For the text-containing cell, return its midpoint in (X, Y) coordinate format. 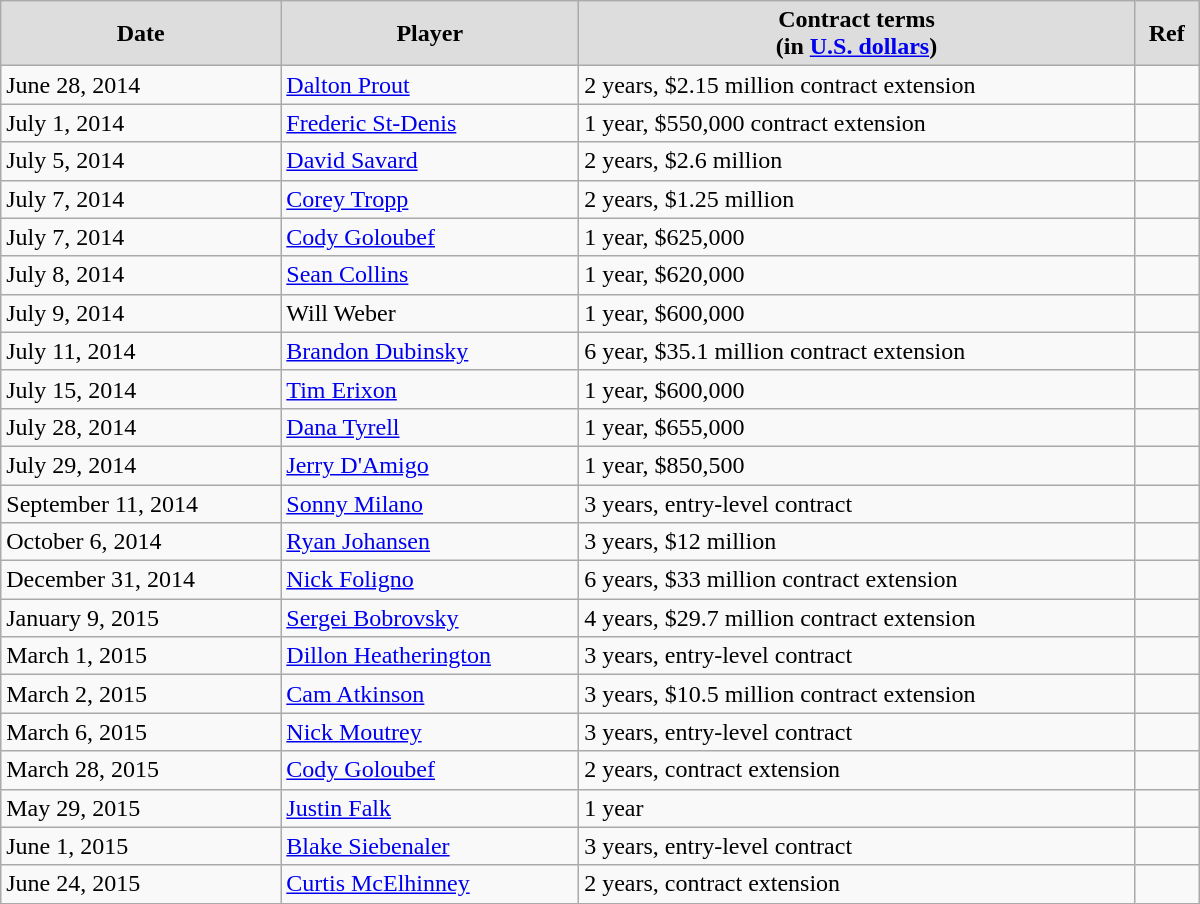
4 years, $29.7 million contract extension (857, 618)
July 8, 2014 (141, 275)
December 31, 2014 (141, 580)
Tim Erixon (430, 389)
6 year, $35.1 million contract extension (857, 351)
July 15, 2014 (141, 389)
July 9, 2014 (141, 313)
1 year, $620,000 (857, 275)
Sergei Bobrovsky (430, 618)
March 28, 2015 (141, 770)
David Savard (430, 161)
Cam Atkinson (430, 694)
Justin Falk (430, 808)
Nick Foligno (430, 580)
Nick Moutrey (430, 732)
1 year (857, 808)
2 years, $1.25 million (857, 199)
September 11, 2014 (141, 503)
Dillon Heatherington (430, 656)
Blake Siebenaler (430, 846)
July 1, 2014 (141, 123)
Will Weber (430, 313)
Player (430, 34)
Jerry D'Amigo (430, 465)
July 28, 2014 (141, 427)
March 6, 2015 (141, 732)
Frederic St-Denis (430, 123)
3 years, $12 million (857, 542)
Sonny Milano (430, 503)
Contract terms(in U.S. dollars) (857, 34)
1 year, $655,000 (857, 427)
Date (141, 34)
6 years, $33 million contract extension (857, 580)
Corey Tropp (430, 199)
2 years, $2.6 million (857, 161)
October 6, 2014 (141, 542)
June 28, 2014 (141, 85)
Brandon Dubinsky (430, 351)
May 29, 2015 (141, 808)
July 11, 2014 (141, 351)
June 24, 2015 (141, 884)
July 29, 2014 (141, 465)
Dana Tyrell (430, 427)
June 1, 2015 (141, 846)
Sean Collins (430, 275)
Ryan Johansen (430, 542)
3 years, $10.5 million contract extension (857, 694)
2 years, $2.15 million contract extension (857, 85)
January 9, 2015 (141, 618)
March 2, 2015 (141, 694)
July 5, 2014 (141, 161)
Ref (1166, 34)
Curtis McElhinney (430, 884)
March 1, 2015 (141, 656)
1 year, $625,000 (857, 237)
Dalton Prout (430, 85)
1 year, $850,500 (857, 465)
1 year, $550,000 contract extension (857, 123)
